Scan for the cell matching the given text and deliver its (x, y) coordinate at center. 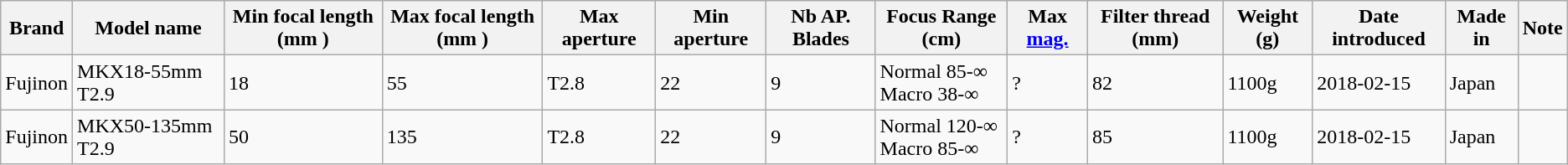
Focus Range (cm) (941, 28)
Normal 85-∞Macro 38-∞ (941, 82)
Made in (1481, 28)
Filter thread (mm) (1156, 28)
Max aperture (600, 28)
18 (303, 82)
Min focal length (mm ) (303, 28)
Nb AP. Blades (821, 28)
Model name (149, 28)
Normal 120-∞Macro 85-∞ (941, 137)
Weight (g) (1268, 28)
Note (1543, 28)
55 (462, 82)
Max focal length (mm ) (462, 28)
Min aperture (711, 28)
Brand (37, 28)
Max mag. (1048, 28)
MKX18-55mm T2.9 (149, 82)
135 (462, 137)
Date introduced (1379, 28)
MKX50-135mm T2.9 (149, 137)
82 (1156, 82)
50 (303, 137)
85 (1156, 137)
